Return the [X, Y] coordinate for the center point of the cell that contains the specified text.  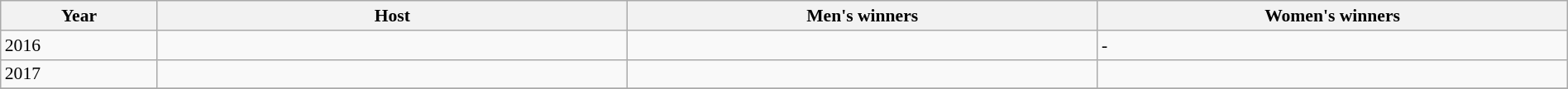
- [1332, 45]
Host [392, 16]
Men's winners [863, 16]
Women's winners [1332, 16]
2016 [79, 45]
Year [79, 16]
2017 [79, 74]
